Search for the cell housing the specified text and yield its (x, y) center coordinate. 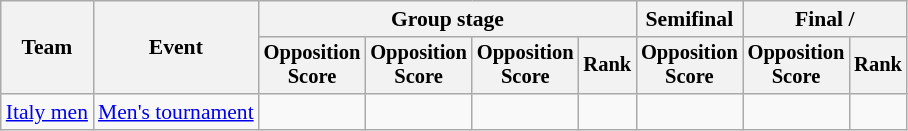
Event (176, 48)
Men's tournament (176, 112)
Italy men (47, 112)
Final / (825, 19)
Group stage (448, 19)
Team (47, 48)
Semifinal (690, 19)
